Capture the cell that displays the provided text and extract its [x, y] central coordinate. 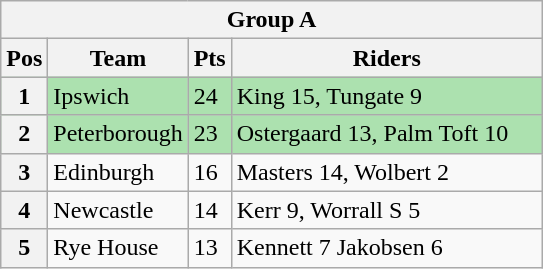
13 [210, 248]
Pts [210, 58]
Ipswich [118, 96]
Kennett 7 Jakobsen 6 [386, 248]
14 [210, 210]
Group A [272, 20]
Newcastle [118, 210]
Peterborough [118, 134]
5 [24, 248]
Masters 14, Wolbert 2 [386, 172]
Rye House [118, 248]
24 [210, 96]
Ostergaard 13, Palm Toft 10 [386, 134]
4 [24, 210]
Pos [24, 58]
3 [24, 172]
23 [210, 134]
1 [24, 96]
2 [24, 134]
King 15, Tungate 9 [386, 96]
Kerr 9, Worrall S 5 [386, 210]
16 [210, 172]
Team [118, 58]
Edinburgh [118, 172]
Riders [386, 58]
